Determine the (X, Y) coordinate at the center of the cell enclosing the given text.  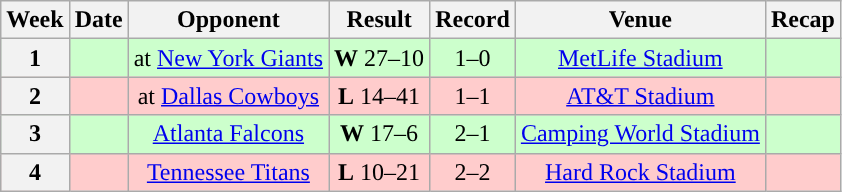
MetLife Stadium (640, 58)
W 17–6 (380, 134)
Recap (802, 20)
AT&T Stadium (640, 96)
1–0 (473, 58)
3 (35, 134)
L 14–41 (380, 96)
1–1 (473, 96)
W 27–10 (380, 58)
2–2 (473, 172)
Camping World Stadium (640, 134)
1 (35, 58)
Venue (640, 20)
Hard Rock Stadium (640, 172)
2 (35, 96)
Week (35, 20)
4 (35, 172)
Date (98, 20)
Result (380, 20)
Atlanta Falcons (228, 134)
at New York Giants (228, 58)
at Dallas Cowboys (228, 96)
L 10–21 (380, 172)
2–1 (473, 134)
Record (473, 20)
Tennessee Titans (228, 172)
Opponent (228, 20)
